Extract the (X, Y) coordinate from the center of the cell holding the provided text.  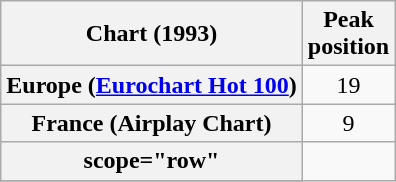
Peakposition (348, 34)
19 (348, 85)
Europe (Eurochart Hot 100) (152, 85)
Chart (1993) (152, 34)
9 (348, 123)
France (Airplay Chart) (152, 123)
scope="row" (152, 161)
